Output the [x, y] coordinate of the center of the cell containing the given text.  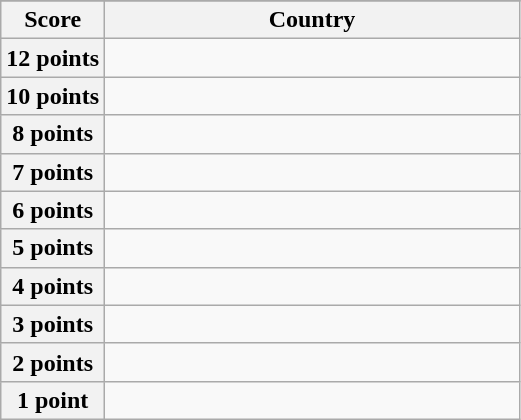
1 point [53, 400]
3 points [53, 324]
Score [53, 20]
10 points [53, 96]
5 points [53, 248]
6 points [53, 210]
4 points [53, 286]
8 points [53, 134]
12 points [53, 58]
2 points [53, 362]
Country [312, 20]
7 points [53, 172]
